Capture the cell that displays the provided text and extract its [x, y] central coordinate. 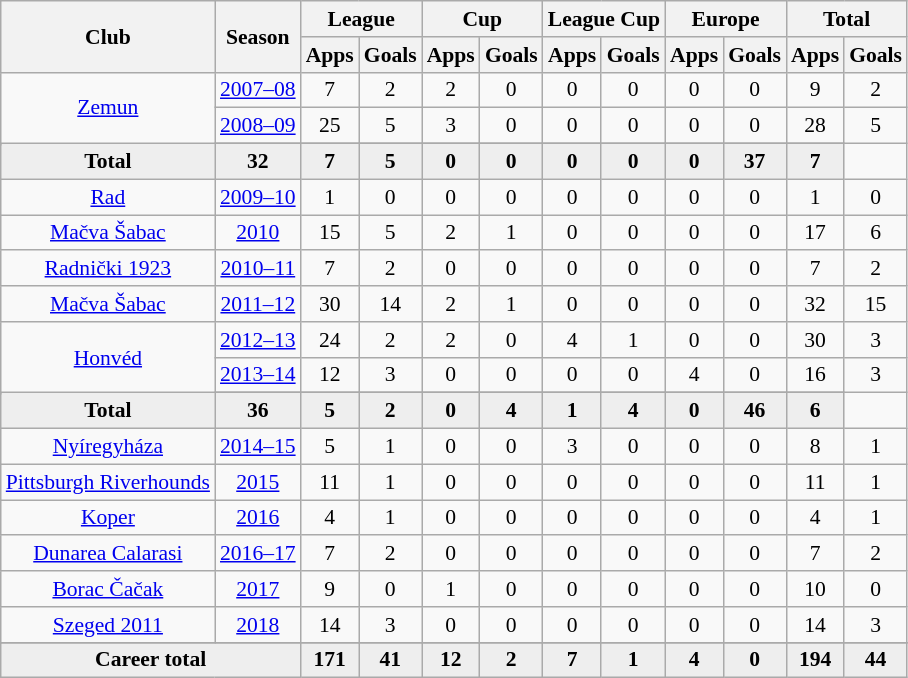
2015 [258, 482]
Career total [151, 660]
24 [330, 340]
Radnički 1923 [108, 269]
2016 [258, 518]
2013–14 [258, 375]
Borac Čačak [108, 589]
16 [815, 375]
2008–09 [258, 126]
Pittsburgh Riverhounds [108, 482]
2010 [258, 233]
Europe [726, 19]
8 [815, 447]
Dunarea Calarasi [108, 554]
17 [815, 233]
2010–11 [258, 269]
194 [815, 660]
Rad [108, 197]
10 [815, 589]
Szeged 2011 [108, 625]
2012–13 [258, 340]
37 [754, 162]
2011–12 [258, 304]
Cup [482, 19]
171 [330, 660]
2014–15 [258, 447]
League Cup [604, 19]
Honvéd [108, 358]
League [362, 19]
46 [754, 411]
Club [108, 36]
2009–10 [258, 197]
2017 [258, 589]
Nyíregyháza [108, 447]
2007–08 [258, 90]
Season [258, 36]
28 [815, 126]
2018 [258, 625]
Zemun [108, 108]
36 [258, 411]
2016–17 [258, 554]
41 [390, 660]
25 [330, 126]
Koper [108, 518]
44 [876, 660]
